For the text-containing cell, return its midpoint in [x, y] coordinate format. 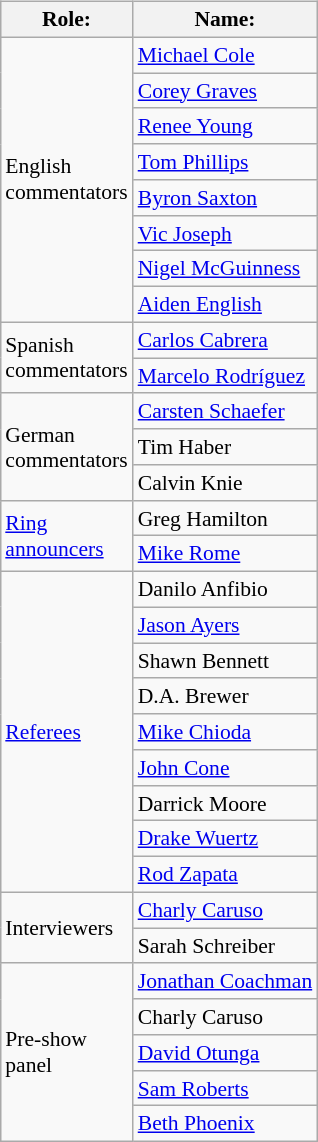
Corey Graves [226, 91]
John Cone [226, 768]
Tim Haber [226, 447]
Danilo Anfibio [226, 590]
David Otunga [226, 1053]
Nigel McGuinness [226, 269]
Tom Phillips [226, 162]
Ringannouncers [66, 536]
Marcelo Rodríguez [226, 376]
Beth Phoenix [226, 1124]
Sam Roberts [226, 1088]
Carlos Cabrera [226, 340]
Vic Joseph [226, 233]
Drake Wuertz [226, 839]
Greg Hamilton [226, 518]
Renee Young [226, 126]
Mike Rome [226, 554]
Referees [66, 732]
Carsten Schaefer [226, 411]
Jonathan Coachman [226, 981]
Michael Cole [226, 55]
Englishcommentators [66, 180]
Sarah Schreiber [226, 946]
Spanishcommentators [66, 358]
Role: [66, 20]
Byron Saxton [226, 198]
Jason Ayers [226, 625]
Darrick Moore [226, 803]
Pre-showpanel [66, 1052]
D.A. Brewer [226, 696]
Aiden English [226, 305]
Name: [226, 20]
Interviewers [66, 928]
Mike Chioda [226, 732]
Germancommentators [66, 446]
Shawn Bennett [226, 661]
Calvin Knie [226, 483]
Rod Zapata [226, 875]
